Identify which cell holds the provided text, then report its (x, y) central coordinate. 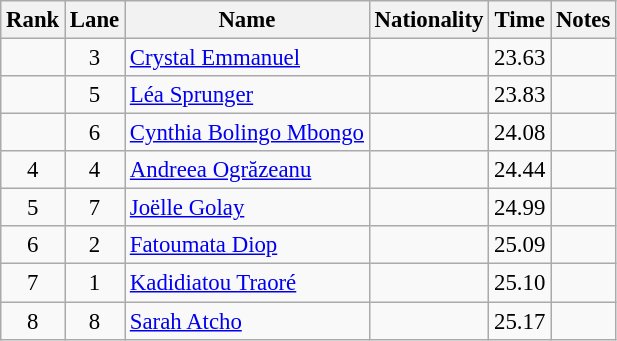
Crystal Emmanuel (248, 58)
3 (95, 58)
25.17 (520, 321)
23.63 (520, 58)
Lane (95, 20)
24.99 (520, 208)
Kadidiatou Traoré (248, 283)
Fatoumata Diop (248, 245)
1 (95, 283)
Name (248, 20)
Andreea Ogrăzeanu (248, 170)
23.83 (520, 95)
Léa Sprunger (248, 95)
Rank (33, 20)
25.09 (520, 245)
Joëlle Golay (248, 208)
Cynthia Bolingo Mbongo (248, 133)
25.10 (520, 283)
Sarah Atcho (248, 321)
Nationality (428, 20)
2 (95, 245)
24.08 (520, 133)
Time (520, 20)
Notes (584, 20)
24.44 (520, 170)
